For the text-containing cell, return its midpoint in (X, Y) coordinate format. 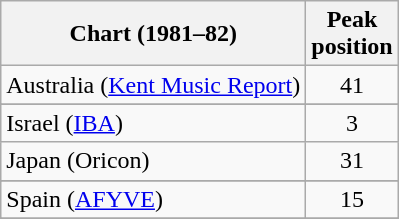
31 (352, 161)
15 (352, 199)
Israel (IBA) (154, 123)
Japan (Oricon) (154, 161)
Peakposition (352, 34)
41 (352, 85)
3 (352, 123)
Australia (Kent Music Report) (154, 85)
Chart (1981–82) (154, 34)
Spain (AFYVE) (154, 199)
